Provide the [x, y] coordinate of the cell's center where the given text is located.  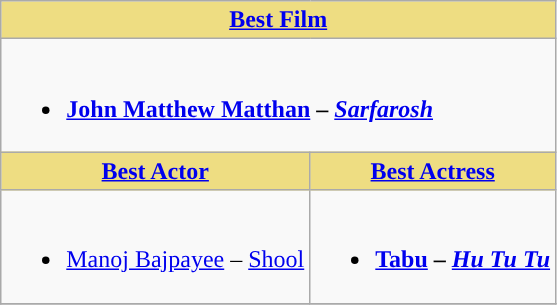
John Matthew Matthan – Sarfarosh [278, 96]
Tabu – Hu Tu Tu [433, 246]
Manoj Bajpayee – Shool [156, 246]
Best Film [278, 20]
Best Actress [433, 171]
Best Actor [156, 171]
